Identify which cell holds the provided text, then report its (X, Y) central coordinate. 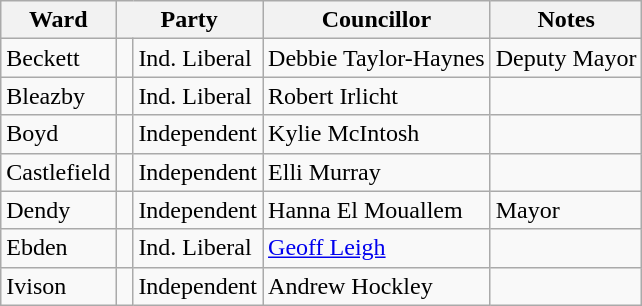
Geoff Leigh (377, 248)
Beckett (58, 58)
Ivison (58, 286)
Andrew Hockley (377, 286)
Councillor (377, 20)
Ward (58, 20)
Debbie Taylor-Haynes (377, 58)
Ebden (58, 248)
Boyd (58, 134)
Notes (566, 20)
Elli Murray (377, 172)
Party (190, 20)
Deputy Mayor (566, 58)
Kylie McIntosh (377, 134)
Hanna El Mouallem (377, 210)
Robert Irlicht (377, 96)
Mayor (566, 210)
Dendy (58, 210)
Castlefield (58, 172)
Bleazby (58, 96)
